Extract the [X, Y] coordinate from the center of the cell holding the provided text.  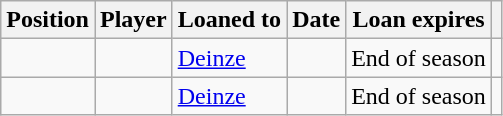
Loan expires [419, 20]
Player [133, 20]
Loaned to [229, 20]
Date [316, 20]
Position [48, 20]
